Provide the [x, y] coordinate of the cell's center where the given text is located.  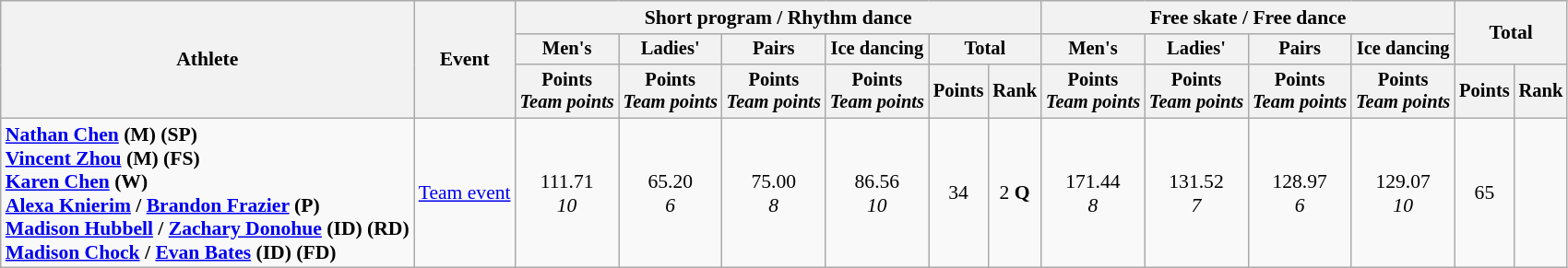
Athlete [208, 59]
34 [958, 193]
65.206 [671, 193]
111.7110 [567, 193]
171.448 [1093, 193]
Free skate / Free dance [1248, 17]
86.5610 [877, 193]
Event [465, 59]
75.008 [774, 193]
129.0710 [1403, 193]
Team event [465, 193]
65 [1484, 193]
2 Q [1015, 193]
128.976 [1300, 193]
131.527 [1196, 193]
Short program / Rhythm dance [778, 17]
